Identify which cell holds the provided text, then report its (x, y) central coordinate. 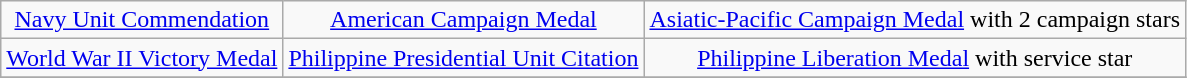
Navy Unit Commendation (142, 20)
Asiatic-Pacific Campaign Medal with 2 campaign stars (915, 20)
Philippine Liberation Medal with service star (915, 58)
American Campaign Medal (464, 20)
Philippine Presidential Unit Citation (464, 58)
World War II Victory Medal (142, 58)
